From the cell containing the given text, extract its center point as [x, y] coordinate. 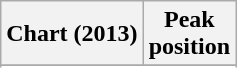
Peakposition [189, 34]
Chart (2013) [72, 34]
